Determine the (x, y) coordinate at the center of the cell enclosing the given text.  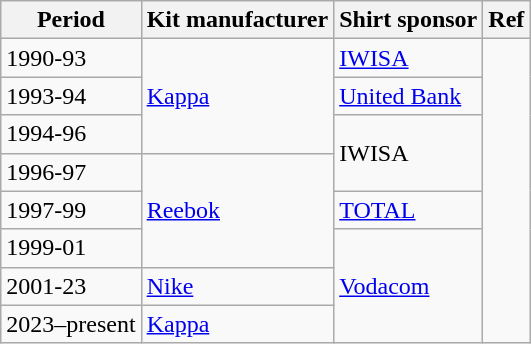
Ref (506, 20)
1999-01 (71, 248)
Kit manufacturer (238, 20)
1997-99 (71, 210)
Vodacom (408, 286)
Reebok (238, 210)
1996-97 (71, 172)
1994-96 (71, 134)
TOTAL (408, 210)
2001-23 (71, 286)
1993-94 (71, 96)
Nike (238, 286)
Shirt sponsor (408, 20)
2023–present (71, 324)
Period (71, 20)
1990-93 (71, 58)
United Bank (408, 96)
